Find where the given text appears and provide that cell's center as [X, Y] coordinate. 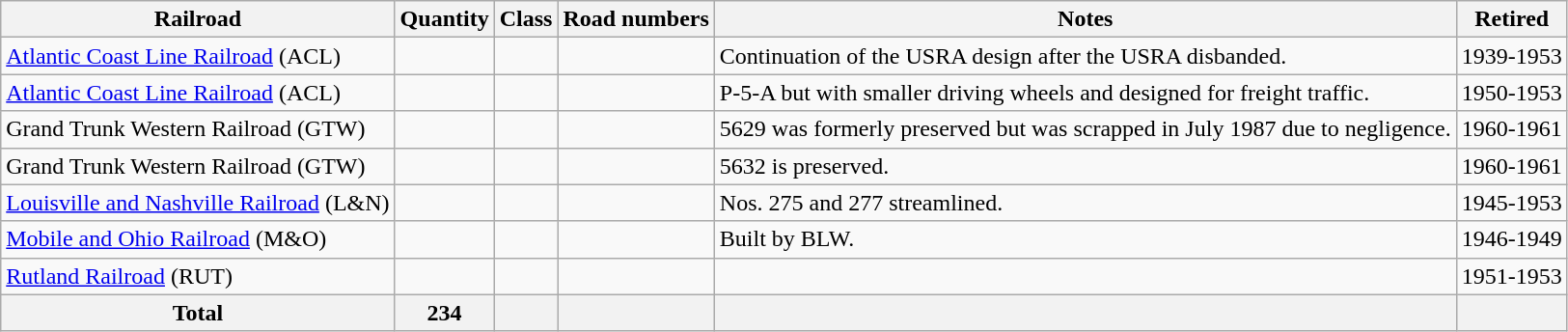
1945-1953 [1511, 203]
1950-1953 [1511, 93]
Rutland Railroad (RUT) [198, 276]
5629 was formerly preserved but was scrapped in July 1987 due to negligence. [1085, 129]
1939-1953 [1511, 56]
Built by BLW. [1085, 239]
Continuation of the USRA design after the USRA disbanded. [1085, 56]
Notes [1085, 19]
1951-1953 [1511, 276]
Nos. 275 and 277 streamlined. [1085, 203]
Mobile and Ohio Railroad (M&O) [198, 239]
Quantity [444, 19]
Railroad [198, 19]
Class [526, 19]
Total [198, 313]
Louisville and Nashville Railroad (L&N) [198, 203]
1946-1949 [1511, 239]
5632 is preserved. [1085, 166]
Retired [1511, 19]
Road numbers [636, 19]
234 [444, 313]
P-5-A but with smaller driving wheels and designed for freight traffic. [1085, 93]
